Determine the (X, Y) coordinate at the center of the cell enclosing the given text.  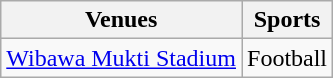
Sports (288, 20)
Football (288, 58)
Venues (122, 20)
Wibawa Mukti Stadium (122, 58)
